Find where the given text appears and provide that cell's center as (X, Y) coordinate. 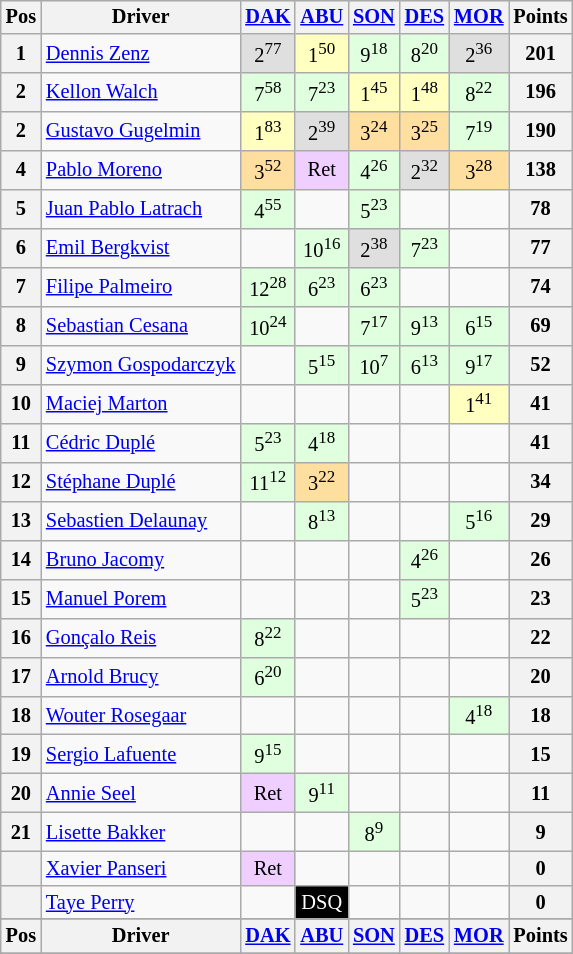
22 (540, 638)
34 (540, 482)
913 (424, 326)
Gonçalo Reis (140, 638)
322 (322, 482)
29 (540, 520)
1228 (268, 288)
915 (268, 754)
719 (479, 132)
141 (479, 404)
201 (540, 54)
74 (540, 288)
615 (479, 326)
10 (21, 404)
13 (21, 520)
6 (21, 248)
Sebastian Cesana (140, 326)
Juan Pablo Latrach (140, 210)
190 (540, 132)
1112 (268, 482)
Szymon Gospodarczyk (140, 364)
Sebastien Delaunay (140, 520)
12 (21, 482)
Gustavo Gugelmin (140, 132)
277 (268, 54)
Emil Bergkvist (140, 248)
Arnold Brucy (140, 676)
107 (374, 364)
Stéphane Duplé (140, 482)
Pablo Moreno (140, 170)
19 (21, 754)
236 (479, 54)
7 (21, 288)
77 (540, 248)
17 (21, 676)
820 (424, 54)
Taye Perry (140, 902)
5 (21, 210)
Annie Seel (140, 794)
4 (21, 170)
Xavier Panseri (140, 869)
138 (540, 170)
918 (374, 54)
14 (21, 560)
145 (374, 92)
183 (268, 132)
1 (21, 54)
148 (424, 92)
Lisette Bakker (140, 832)
232 (424, 170)
516 (479, 520)
89 (374, 832)
Kellon Walch (140, 92)
455 (268, 210)
1016 (322, 248)
196 (540, 92)
352 (268, 170)
Wouter Rosegaar (140, 716)
26 (540, 560)
Cédric Duplé (140, 442)
Filipe Palmeiro (140, 288)
8 (21, 326)
813 (322, 520)
Bruno Jacomy (140, 560)
239 (322, 132)
150 (322, 54)
1024 (268, 326)
69 (540, 326)
Manuel Porem (140, 598)
16 (21, 638)
Sergio Lafuente (140, 754)
620 (268, 676)
78 (540, 210)
328 (479, 170)
515 (322, 364)
23 (540, 598)
717 (374, 326)
325 (424, 132)
917 (479, 364)
DSQ (322, 902)
Maciej Marton (140, 404)
758 (268, 92)
911 (322, 794)
52 (540, 364)
324 (374, 132)
21 (21, 832)
613 (424, 364)
Dennis Zenz (140, 54)
238 (374, 248)
